Pinpoint the cell where the given text exists, returning its [x, y] midpoint coordinate. 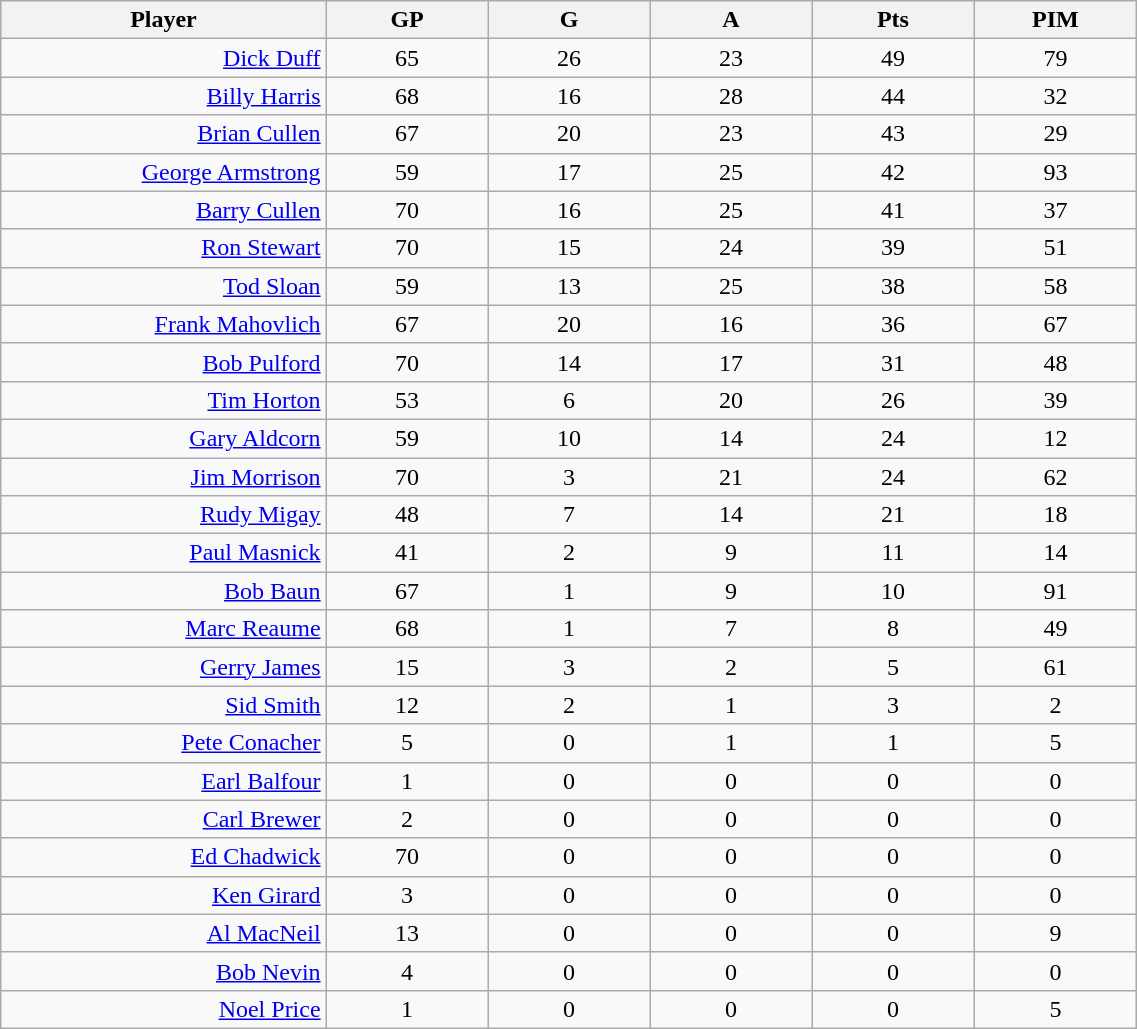
36 [893, 324]
29 [1056, 134]
Sid Smith [164, 705]
Marc Reaume [164, 629]
Brian Cullen [164, 134]
6 [569, 400]
51 [1056, 248]
Bob Pulford [164, 362]
Noel Price [164, 1009]
Pete Conacher [164, 743]
31 [893, 362]
Pts [893, 20]
Player [164, 20]
79 [1056, 58]
62 [1056, 477]
53 [407, 400]
Al MacNeil [164, 933]
32 [1056, 96]
11 [893, 553]
43 [893, 134]
91 [1056, 591]
Gerry James [164, 667]
Ed Chadwick [164, 857]
Barry Cullen [164, 210]
93 [1056, 172]
Ron Stewart [164, 248]
44 [893, 96]
37 [1056, 210]
G [569, 20]
Tod Sloan [164, 286]
PIM [1056, 20]
Carl Brewer [164, 819]
Jim Morrison [164, 477]
58 [1056, 286]
Dick Duff [164, 58]
Gary Aldcorn [164, 438]
Ken Girard [164, 895]
65 [407, 58]
George Armstrong [164, 172]
GP [407, 20]
Billy Harris [164, 96]
Rudy Migay [164, 515]
4 [407, 971]
61 [1056, 667]
Paul Masnick [164, 553]
A [731, 20]
42 [893, 172]
38 [893, 286]
Tim Horton [164, 400]
8 [893, 629]
28 [731, 96]
18 [1056, 515]
Bob Nevin [164, 971]
Frank Mahovlich [164, 324]
Bob Baun [164, 591]
Earl Balfour [164, 781]
